Pinpoint the cell where the given text exists, returning its [X, Y] midpoint coordinate. 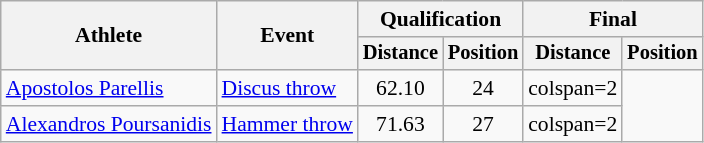
62.10 [400, 88]
27 [483, 124]
Athlete [109, 36]
Hammer throw [288, 124]
Apostolos Parellis [109, 88]
24 [483, 88]
Qualification [440, 19]
71.63 [400, 124]
Final [612, 19]
Discus throw [288, 88]
Event [288, 36]
Alexandros Poursanidis [109, 124]
